From the cell containing the given text, extract its center point as (X, Y) coordinate. 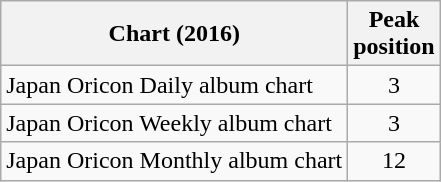
Japan Oricon Monthly album chart (174, 161)
12 (394, 161)
Peakposition (394, 34)
Japan Oricon Daily album chart (174, 85)
Chart (2016) (174, 34)
Japan Oricon Weekly album chart (174, 123)
